Provide the [X, Y] coordinate of the cell's center where the given text is located.  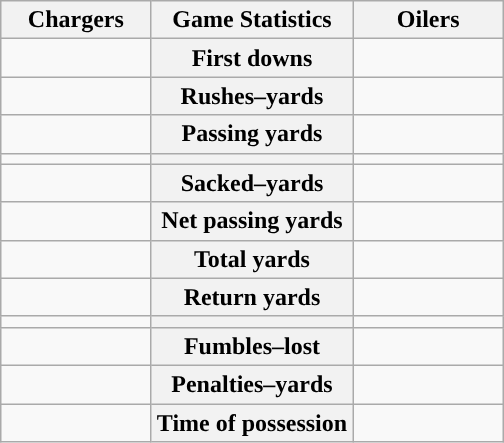
Penalties–yards [252, 384]
Return yards [252, 297]
Total yards [252, 259]
Chargers [76, 20]
Fumbles–lost [252, 346]
First downs [252, 58]
Rushes–yards [252, 96]
Net passing yards [252, 221]
Sacked–yards [252, 183]
Time of possession [252, 423]
Game Statistics [252, 20]
Oilers [428, 20]
Passing yards [252, 134]
